Find where the given text appears and provide that cell's center as (X, Y) coordinate. 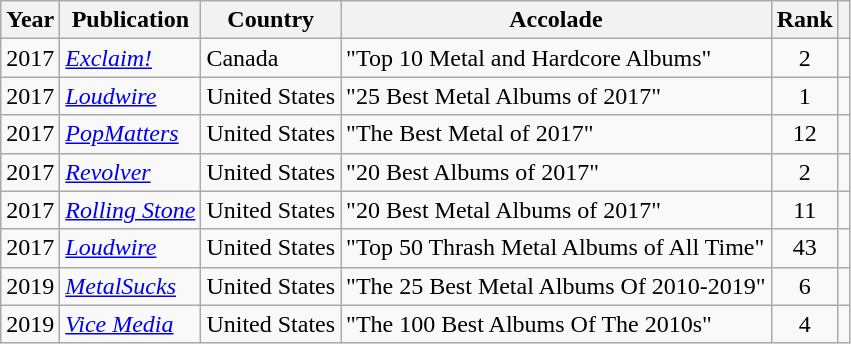
4 (804, 324)
Year (30, 20)
Revolver (130, 172)
"Top 10 Metal and Hardcore Albums" (556, 58)
"20 Best Albums of 2017" (556, 172)
"20 Best Metal Albums of 2017" (556, 210)
Country (271, 20)
6 (804, 286)
1 (804, 96)
"The Best Metal of 2017" (556, 134)
"The 25 Best Metal Albums Of 2010-2019" (556, 286)
12 (804, 134)
Publication (130, 20)
Exclaim! (130, 58)
Vice Media (130, 324)
"25 Best Metal Albums of 2017" (556, 96)
Canada (271, 58)
"Top 50 Thrash Metal Albums of All Time" (556, 248)
11 (804, 210)
"The 100 Best Albums Of The 2010s" (556, 324)
MetalSucks (130, 286)
PopMatters (130, 134)
Rank (804, 20)
43 (804, 248)
Rolling Stone (130, 210)
Accolade (556, 20)
